Search for the cell housing the specified text and yield its [x, y] center coordinate. 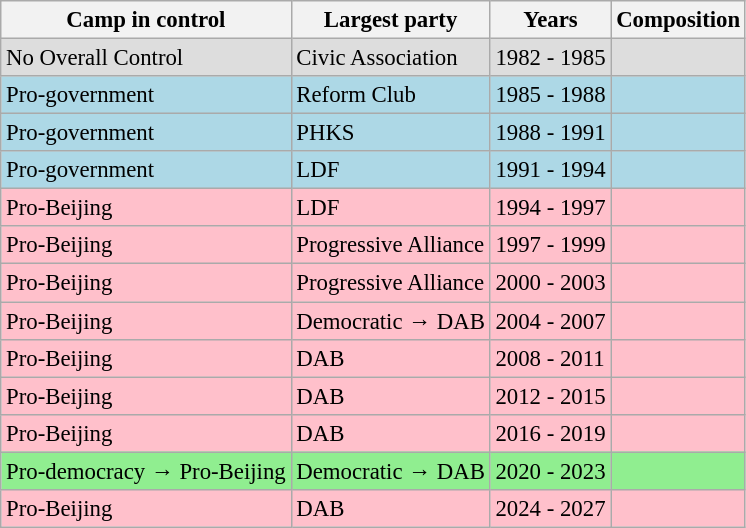
2000 - 2003 [550, 283]
1991 - 1994 [550, 170]
2008 - 2011 [550, 358]
1997 - 1999 [550, 245]
2012 - 2015 [550, 396]
PHKS [390, 133]
1994 - 1997 [550, 208]
Reform Club [390, 95]
2016 - 2019 [550, 433]
1985 - 1988 [550, 95]
2004 - 2007 [550, 321]
2024 - 2027 [550, 509]
Pro-democracy → Pro-Beijing [146, 471]
No Overall Control [146, 58]
Composition [678, 20]
2020 - 2023 [550, 471]
1988 - 1991 [550, 133]
Years [550, 20]
Largest party [390, 20]
Civic Association [390, 58]
1982 - 1985 [550, 58]
Camp in control [146, 20]
